Detect which cell encompasses the target text, then output its [X, Y] center coordinate. 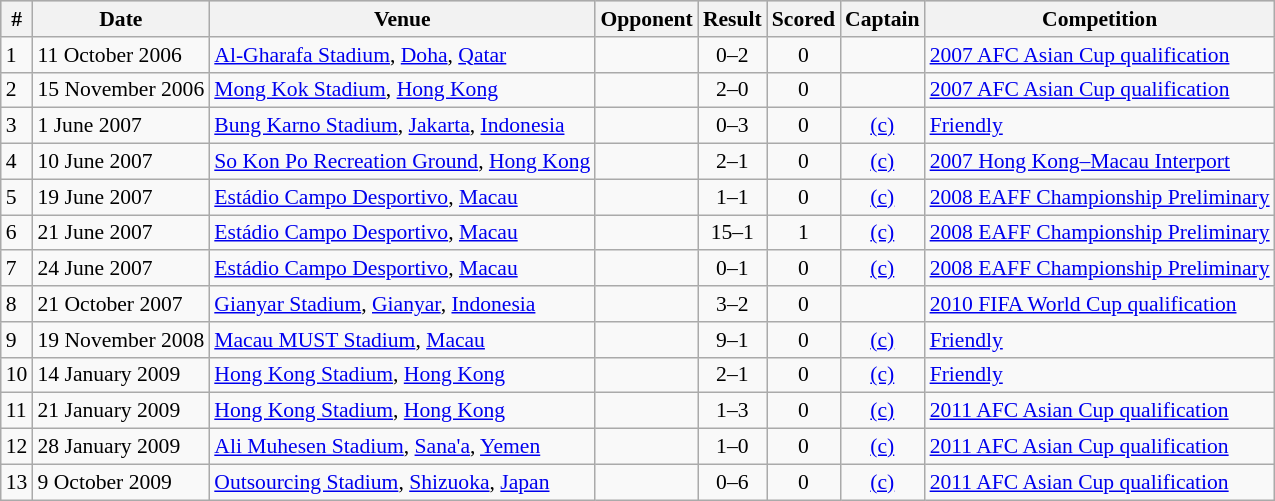
19 November 2008 [120, 340]
0–2 [732, 55]
Outsourcing Stadium, Shizuoka, Japan [402, 482]
Mong Kok Stadium, Hong Kong [402, 90]
# [17, 19]
1 June 2007 [120, 126]
Scored [804, 19]
21 January 2009 [120, 411]
10 [17, 375]
So Kon Po Recreation Ground, Hong Kong [402, 162]
2010 FIFA World Cup qualification [1100, 304]
5 [17, 197]
Captain [882, 19]
Macau MUST Stadium, Macau [402, 340]
Result [732, 19]
19 June 2007 [120, 197]
7 [17, 269]
0–1 [732, 269]
1–3 [732, 411]
3 [17, 126]
21 June 2007 [120, 233]
Opponent [646, 19]
Bung Karno Stadium, Jakarta, Indonesia [402, 126]
9 [17, 340]
11 [17, 411]
8 [17, 304]
1–0 [732, 447]
Gianyar Stadium, Gianyar, Indonesia [402, 304]
28 January 2009 [120, 447]
0–6 [732, 482]
14 January 2009 [120, 375]
4 [17, 162]
Al-Gharafa Stadium, Doha, Qatar [402, 55]
13 [17, 482]
Venue [402, 19]
1–1 [732, 197]
12 [17, 447]
9–1 [732, 340]
24 June 2007 [120, 269]
0–3 [732, 126]
3–2 [732, 304]
Date [120, 19]
6 [17, 233]
10 June 2007 [120, 162]
21 October 2007 [120, 304]
11 October 2006 [120, 55]
15–1 [732, 233]
9 October 2009 [120, 482]
15 November 2006 [120, 90]
Competition [1100, 19]
2–0 [732, 90]
Ali Muhesen Stadium, Sana'a, Yemen [402, 447]
2007 Hong Kong–Macau Interport [1100, 162]
2 [17, 90]
